For the text-containing cell, return its midpoint in [X, Y] coordinate format. 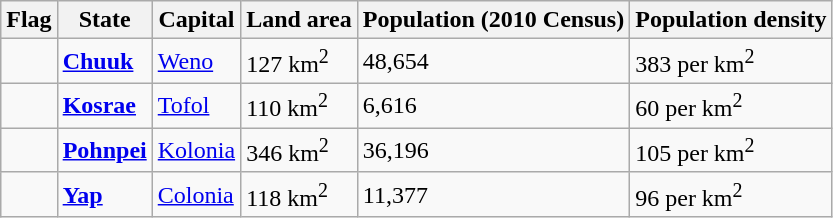
346 km2 [300, 150]
Tofol [196, 106]
96 per km2 [731, 194]
Flag [29, 20]
48,654 [493, 62]
Capital [196, 20]
6,616 [493, 106]
Land area [300, 20]
60 per km2 [731, 106]
Yap [104, 194]
State [104, 20]
110 km2 [300, 106]
105 per km2 [731, 150]
11,377 [493, 194]
Pohnpei [104, 150]
36,196 [493, 150]
Population (2010 Census) [493, 20]
118 km2 [300, 194]
Weno [196, 62]
127 km2 [300, 62]
Kosrae [104, 106]
Kolonia [196, 150]
Chuuk [104, 62]
383 per km2 [731, 62]
Colonia [196, 194]
Population density [731, 20]
